Search for the cell housing the specified text and yield its (X, Y) center coordinate. 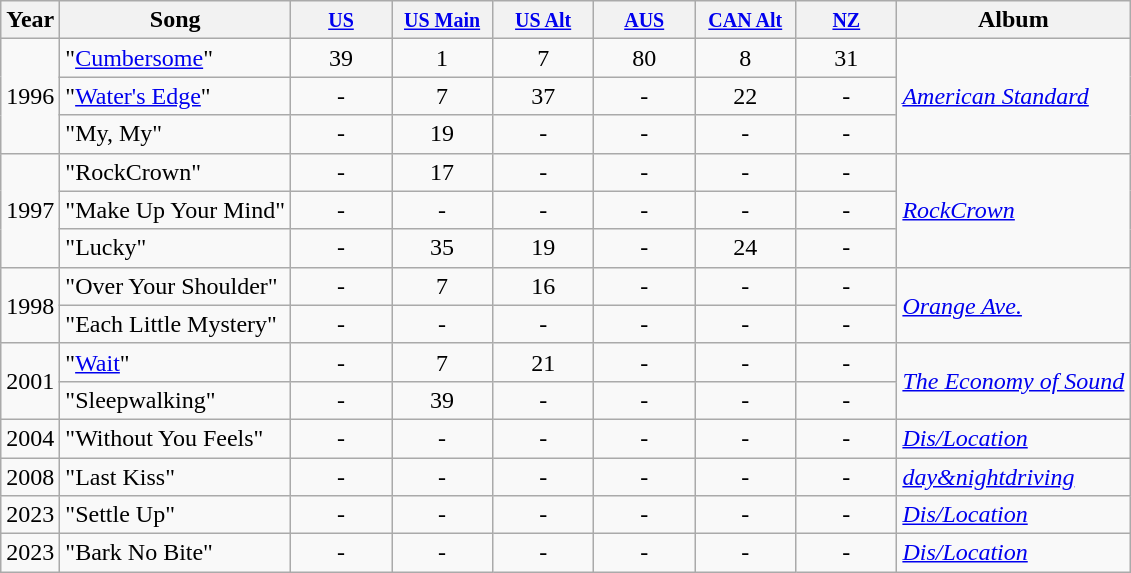
"Cumbersome" (176, 58)
"Each Little Mystery" (176, 324)
1996 (30, 96)
21 (544, 362)
16 (544, 286)
31 (846, 58)
day&nightdriving (1014, 477)
"My, My" (176, 134)
US (340, 20)
"Water's Edge" (176, 96)
RockCrown (1014, 210)
37 (544, 96)
1 (442, 58)
8 (746, 58)
22 (746, 96)
"RockCrown" (176, 172)
1997 (30, 210)
AUS (644, 20)
Song (176, 20)
"Wait" (176, 362)
"Sleepwalking" (176, 400)
Orange Ave. (1014, 305)
2008 (30, 477)
American Standard (1014, 96)
"Make Up Your Mind" (176, 210)
24 (746, 248)
The Economy of Sound (1014, 381)
2001 (30, 381)
"Bark No Bite" (176, 553)
2004 (30, 438)
US Main (442, 20)
"Lucky" (176, 248)
Album (1014, 20)
35 (442, 248)
Year (30, 20)
NZ (846, 20)
17 (442, 172)
US Alt (544, 20)
"Settle Up" (176, 515)
1998 (30, 305)
"Without You Feels" (176, 438)
CAN Alt (746, 20)
80 (644, 58)
"Last Kiss" (176, 477)
"Over Your Shoulder" (176, 286)
